Provide the [x, y] coordinate of the cell's center where the given text is located.  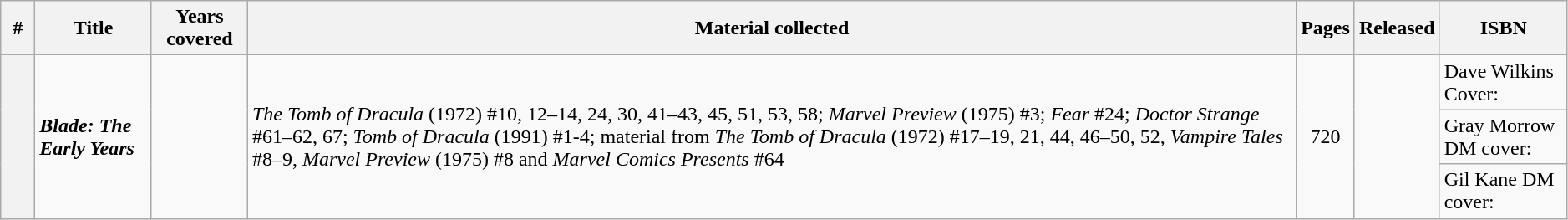
Years covered [199, 28]
Material collected [772, 28]
Gil Kane DM cover: [1504, 191]
ISBN [1504, 28]
Pages [1326, 28]
Dave Wilkins Cover: [1504, 82]
Gray Morrow DM cover: [1504, 137]
Blade: The Early Years [94, 137]
# [18, 28]
720 [1326, 137]
Title [94, 28]
Released [1397, 28]
